Return the (x, y) coordinate for the center point of the cell that contains the specified text.  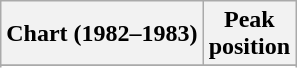
Chart (1982–1983) (102, 34)
Peak position (249, 34)
